Detect which cell encompasses the target text, then output its [x, y] center coordinate. 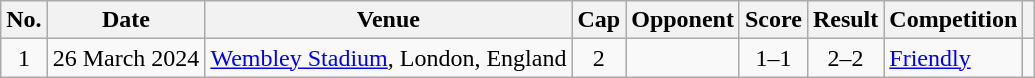
Wembley Stadium, London, England [388, 58]
Friendly [954, 58]
No. [24, 20]
Competition [954, 20]
Venue [388, 20]
Date [126, 20]
26 March 2024 [126, 58]
2–2 [845, 58]
Opponent [683, 20]
1 [24, 58]
Result [845, 20]
2 [599, 58]
Score [773, 20]
Cap [599, 20]
1–1 [773, 58]
